Output the [x, y] coordinate of the center of the cell containing the given text.  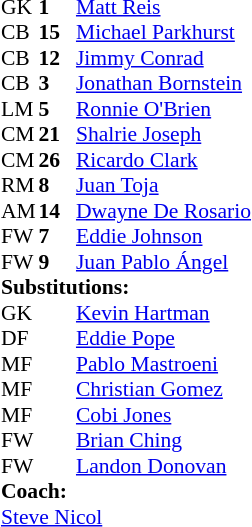
GK [20, 313]
14 [57, 211]
Juan Pablo Ángel [164, 262]
15 [57, 33]
RM [20, 185]
Dwayne De Rosario [164, 211]
LM [20, 109]
Jonathan Bornstein [164, 83]
Coach: [126, 491]
5 [57, 109]
Eddie Johnson [164, 237]
9 [57, 262]
Substitutions: [126, 287]
Jimmy Conrad [164, 58]
Juan Toja [164, 185]
Pablo Mastroeni [164, 364]
3 [57, 83]
26 [57, 160]
Ronnie O'Brien [164, 109]
7 [57, 237]
Landon Donovan [164, 466]
12 [57, 58]
21 [57, 135]
AM [20, 211]
Shalrie Joseph [164, 135]
8 [57, 185]
Ricardo Clark [164, 160]
DF [20, 339]
Michael Parkhurst [164, 33]
Eddie Pope [164, 339]
Kevin Hartman [164, 313]
Brian Ching [164, 441]
Christian Gomez [164, 389]
Cobi Jones [164, 415]
